From the cell containing the given text, extract its center point as (X, Y) coordinate. 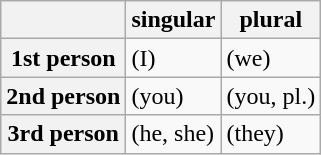
singular (174, 20)
(you) (174, 96)
plural (271, 20)
3rd person (64, 134)
(you, pl.) (271, 96)
(he, she) (174, 134)
(I) (174, 58)
(we) (271, 58)
1st person (64, 58)
2nd person (64, 96)
(they) (271, 134)
